Locate the cell with the specified text and output its (x, y) center coordinate. 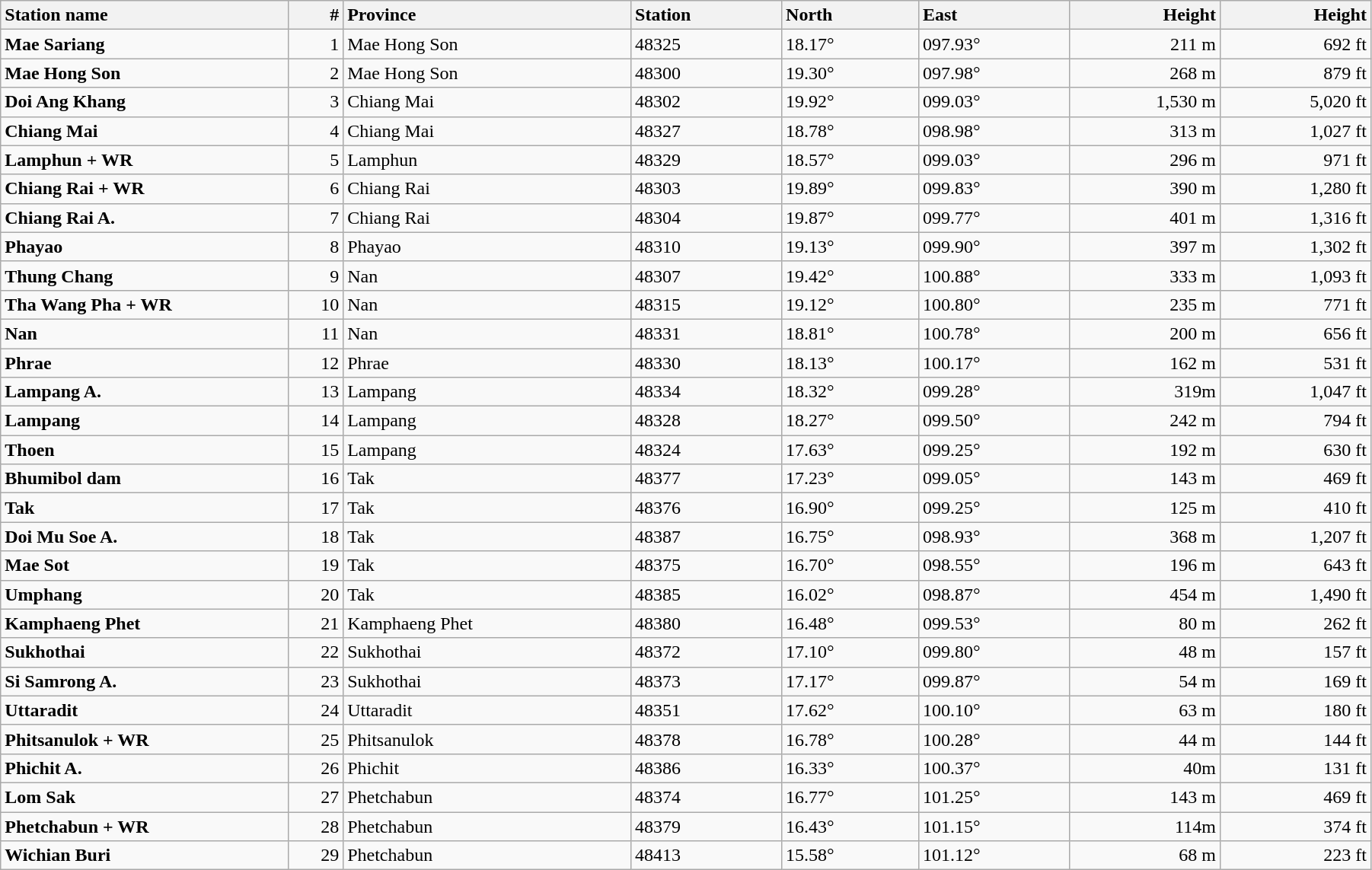
Thung Chang (145, 276)
630 ft (1295, 450)
16.43° (850, 826)
48315 (707, 304)
099.83° (994, 189)
Station (707, 15)
097.93° (994, 44)
19.42° (850, 276)
101.15° (994, 826)
19.30° (850, 73)
296 m (1144, 160)
531 ft (1295, 363)
131 ft (1295, 768)
North (850, 15)
1,027 ft (1295, 131)
19.92° (850, 102)
18.78° (850, 131)
48375 (707, 566)
Chiang Rai + WR (145, 189)
771 ft (1295, 304)
48330 (707, 363)
1,302 ft (1295, 247)
971 ft (1295, 160)
48328 (707, 421)
Chiang Rai A. (145, 218)
1,490 ft (1295, 594)
100.78° (994, 333)
2 (316, 73)
18.27° (850, 421)
26 (316, 768)
20 (316, 594)
Mae Sariang (145, 44)
Phetchabun + WR (145, 826)
454 m (1144, 594)
1,207 ft (1295, 537)
144 ft (1295, 739)
12 (316, 363)
17.63° (850, 450)
100.37° (994, 768)
5,020 ft (1295, 102)
19.87° (850, 218)
Tha Wang Pha + WR (145, 304)
18.81° (850, 333)
48387 (707, 537)
48327 (707, 131)
80 m (1144, 623)
29 (316, 856)
16.90° (850, 508)
099.50° (994, 421)
211 m (1144, 44)
18.17° (850, 44)
Mae Sot (145, 566)
794 ft (1295, 421)
Wichian Buri (145, 856)
333 m (1144, 276)
100.10° (994, 710)
48324 (707, 450)
100.88° (994, 276)
Doi Ang Khang (145, 102)
Thoen (145, 450)
16.77° (850, 797)
099.05° (994, 479)
# (316, 15)
Phichit A. (145, 768)
235 m (1144, 304)
Phichit (487, 768)
Province (487, 15)
16.75° (850, 537)
East (994, 15)
114m (1144, 826)
390 m (1144, 189)
48385 (707, 594)
Phitsanulok + WR (145, 739)
1,047 ft (1295, 392)
098.93° (994, 537)
48334 (707, 392)
1 (316, 44)
100.28° (994, 739)
48380 (707, 623)
48351 (707, 710)
14 (316, 421)
48 m (1144, 652)
48413 (707, 856)
48372 (707, 652)
48310 (707, 247)
1,280 ft (1295, 189)
200 m (1144, 333)
Lampang A. (145, 392)
48376 (707, 508)
17.23° (850, 479)
879 ft (1295, 73)
63 m (1144, 710)
48374 (707, 797)
18 (316, 537)
48325 (707, 44)
101.12° (994, 856)
15.58° (850, 856)
48307 (707, 276)
19.13° (850, 247)
17.10° (850, 652)
48378 (707, 739)
100.17° (994, 363)
16 (316, 479)
16.78° (850, 739)
223 ft (1295, 856)
21 (316, 623)
180 ft (1295, 710)
48300 (707, 73)
19.12° (850, 304)
16.33° (850, 768)
48331 (707, 333)
Lom Sak (145, 797)
Doi Mu Soe A. (145, 537)
15 (316, 450)
Umphang (145, 594)
098.55° (994, 566)
313 m (1144, 131)
125 m (1144, 508)
22 (316, 652)
16.70° (850, 566)
Phitsanulok (487, 739)
17.62° (850, 710)
13 (316, 392)
Si Samrong A. (145, 681)
7 (316, 218)
19.89° (850, 189)
44 m (1144, 739)
48386 (707, 768)
268 m (1144, 73)
099.80° (994, 652)
25 (316, 739)
Bhumibol dam (145, 479)
48303 (707, 189)
48373 (707, 681)
1,530 m (1144, 102)
157 ft (1295, 652)
162 m (1144, 363)
18.32° (850, 392)
48379 (707, 826)
18.57° (850, 160)
Lamphun + WR (145, 160)
19 (316, 566)
10 (316, 304)
68 m (1144, 856)
54 m (1144, 681)
098.87° (994, 594)
8 (316, 247)
11 (316, 333)
48302 (707, 102)
Station name (145, 15)
Lamphun (487, 160)
397 m (1144, 247)
16.02° (850, 594)
097.98° (994, 73)
24 (316, 710)
099.53° (994, 623)
23 (316, 681)
5 (316, 160)
099.90° (994, 247)
242 m (1144, 421)
16.48° (850, 623)
48304 (707, 218)
18.13° (850, 363)
1,316 ft (1295, 218)
692 ft (1295, 44)
098.98° (994, 131)
192 m (1144, 450)
368 m (1144, 537)
17.17° (850, 681)
28 (316, 826)
099.87° (994, 681)
410 ft (1295, 508)
48377 (707, 479)
3 (316, 102)
169 ft (1295, 681)
101.25° (994, 797)
374 ft (1295, 826)
643 ft (1295, 566)
262 ft (1295, 623)
48329 (707, 160)
9 (316, 276)
1,093 ft (1295, 276)
099.77° (994, 218)
656 ft (1295, 333)
319m (1144, 392)
196 m (1144, 566)
401 m (1144, 218)
27 (316, 797)
100.80° (994, 304)
17 (316, 508)
099.28° (994, 392)
40m (1144, 768)
4 (316, 131)
6 (316, 189)
